Detect which cell encompasses the target text, then output its [X, Y] center coordinate. 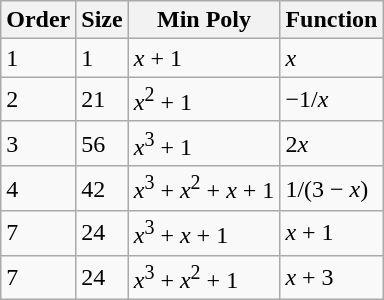
21 [102, 100]
4 [38, 188]
Order [38, 20]
−1/x [332, 100]
Size [102, 20]
1/(3 − x) [332, 188]
x [332, 58]
x + 3 [332, 278]
2 [38, 100]
Function [332, 20]
x3 + x2 + 1 [204, 278]
x2 + 1 [204, 100]
3 [38, 144]
x3 + x2 + x + 1 [204, 188]
x3 + 1 [204, 144]
x3 + x + 1 [204, 234]
Min Poly [204, 20]
56 [102, 144]
2x [332, 144]
42 [102, 188]
